For the text-containing cell, return its midpoint in (x, y) coordinate format. 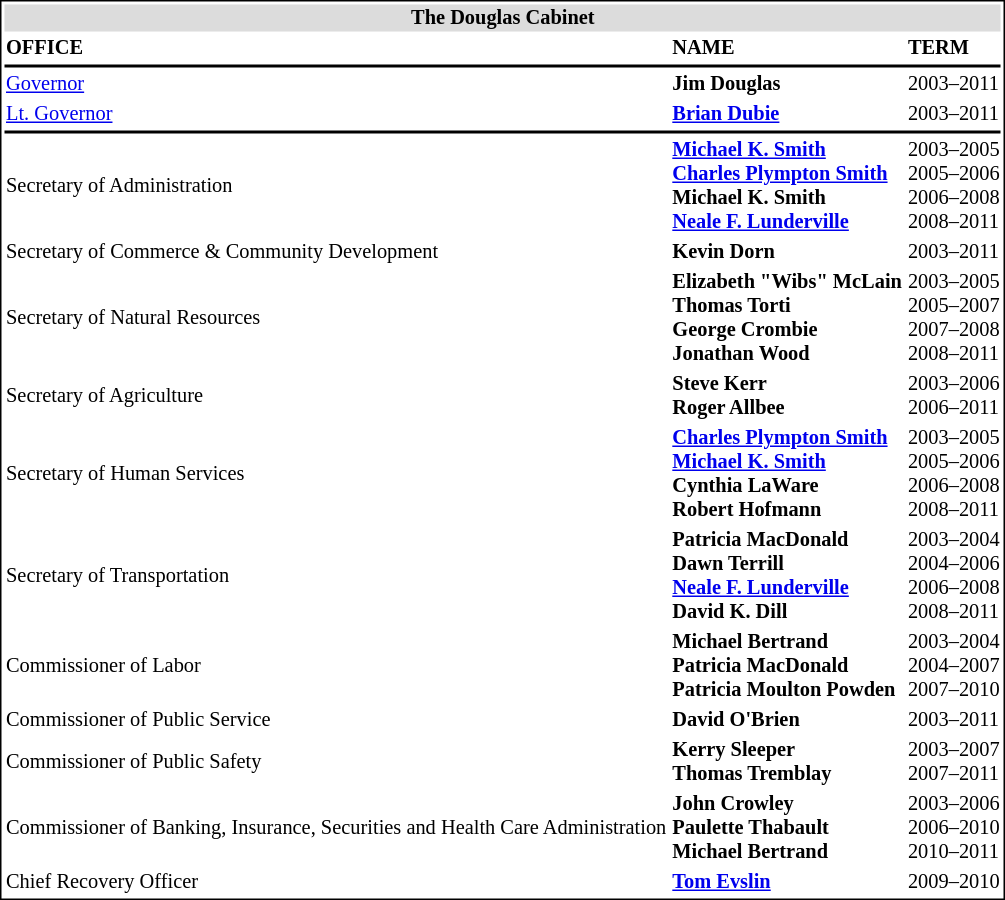
Secretary of Agriculture (336, 396)
Commissioner of Public Safety (336, 762)
TERM (954, 48)
OFFICE (336, 48)
Jim Douglas (788, 84)
NAME (788, 48)
Secretary of Human Services (336, 474)
2003–20062006–2011 (954, 396)
Secretary of Natural Resources (336, 318)
2003–20062006–20102010–2011 (954, 828)
Tom Evslin (788, 882)
Commissioner of Labor (336, 666)
The Douglas Cabinet (502, 18)
John CrowleyPaulette ThabaultMichael Bertrand (788, 828)
Secretary of Transportation (336, 576)
Michael K. SmithCharles Plympton SmithMichael K. SmithNeale F. Lunderville (788, 186)
Elizabeth "Wibs" McLainThomas TortiGeorge CrombieJonathan Wood (788, 318)
David O'Brien (788, 720)
2003–20042004–20072007–2010 (954, 666)
2003–20052005–20072007–20082008–2011 (954, 318)
Governor (336, 84)
Charles Plympton SmithMichael K. SmithCynthia LaWareRobert Hofmann (788, 474)
Michael BertrandPatricia MacDonaldPatricia Moulton Powden (788, 666)
2003–20042004–20062006–20082008–2011 (954, 576)
Brian Dubie (788, 114)
Secretary of Commerce & Community Development (336, 252)
Secretary of Administration (336, 186)
Commissioner of Public Service (336, 720)
2009–2010 (954, 882)
Patricia MacDonaldDawn TerrillNeale F. LundervilleDavid K. Dill (788, 576)
2003–20072007–2011 (954, 762)
Lt. Governor (336, 114)
Steve KerrRoger Allbee (788, 396)
Kerry SleeperThomas Tremblay (788, 762)
Kevin Dorn (788, 252)
Commissioner of Banking, Insurance, Securities and Health Care Administration (336, 828)
Chief Recovery Officer (336, 882)
